From the cell containing the given text, extract its center point as (X, Y) coordinate. 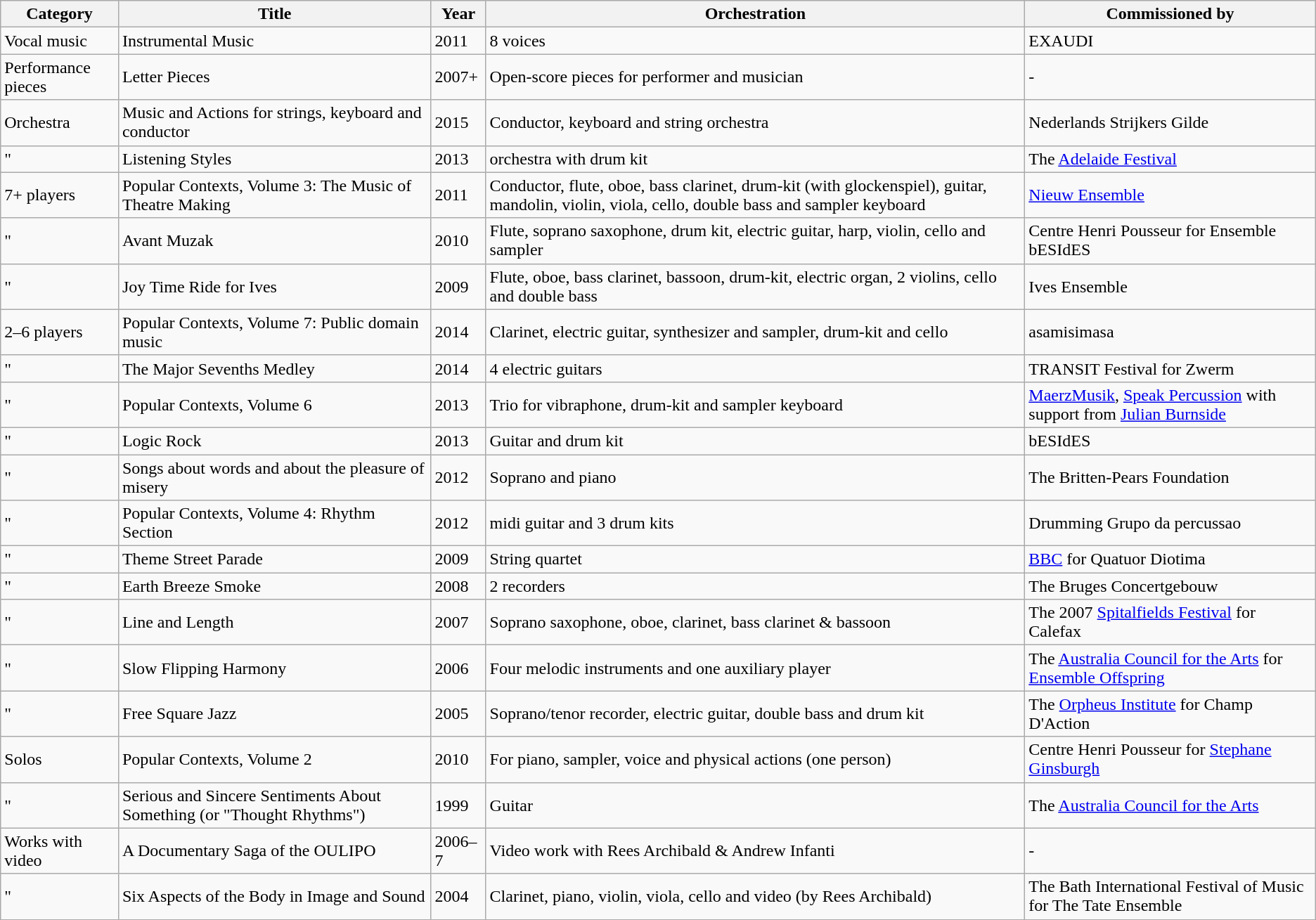
The Adelaide Festival (1170, 159)
The Bruges Concertgebouw (1170, 586)
Listening Styles (274, 159)
Slow Flipping Harmony (274, 668)
BBC for Quatuor Diotima (1170, 559)
Trio for vibraphone, drum-kit and sampler keyboard (755, 405)
2007 (458, 623)
2 recorders (755, 586)
Popular Contexts, Volume 6 (274, 405)
Popular Contexts, Volume 4: Rhythm Section (274, 523)
Works with video (60, 850)
1999 (458, 805)
Logic Rock (274, 441)
Six Aspects of the Body in Image and Sound (274, 897)
Instrumental Music (274, 41)
Soprano/tenor recorder, electric guitar, double bass and drum kit (755, 714)
Category (60, 14)
Clarinet, piano, violin, viola, cello and video (by Rees Archibald) (755, 897)
asamisimasa (1170, 332)
Ives Ensemble (1170, 287)
Drumming Grupo da percussao (1170, 523)
Letter Pieces (274, 77)
Centre Henri Pousseur for Ensemble bESIdES (1170, 240)
The Bath International Festival of Music for The Tate Ensemble (1170, 897)
Conductor, keyboard and string orchestra (755, 122)
The Australia Council for the Arts (1170, 805)
The Australia Council for the Arts for Ensemble Offspring (1170, 668)
2007+ (458, 77)
2006–7 (458, 850)
Joy Time Ride for Ives (274, 287)
Title (274, 14)
Free Square Jazz (274, 714)
orchestra with drum kit (755, 159)
Performance pieces (60, 77)
The 2007 Spitalfields Festival for Calefax (1170, 623)
midi guitar and 3 drum kits (755, 523)
Orchestra (60, 122)
bESIdES (1170, 441)
Centre Henri Pousseur for Stephane Ginsburgh (1170, 759)
Songs about words and about the pleasure of misery (274, 477)
A Documentary Saga of the OULIPO (274, 850)
2–6 players (60, 332)
TRANSIT Festival for Zwerm (1170, 368)
Popular Contexts, Volume 2 (274, 759)
4 electric guitars (755, 368)
7+ players (60, 195)
Open-score pieces for performer and musician (755, 77)
Earth Breeze Smoke (274, 586)
Four melodic instruments and one auxiliary player (755, 668)
Conductor, flute, oboe, bass clarinet, drum-kit (with glockenspiel), guitar, mandolin, violin, viola, cello, double bass and sampler keyboard (755, 195)
Nieuw Ensemble (1170, 195)
Popular Contexts, Volume 7: Public domain music (274, 332)
Solos (60, 759)
Guitar and drum kit (755, 441)
The Major Sevenths Medley (274, 368)
2015 (458, 122)
EXAUDI (1170, 41)
The Orpheus Institute for Champ D'Action (1170, 714)
Orchestration (755, 14)
Nederlands Strijkers Gilde (1170, 122)
The Britten-Pears Foundation (1170, 477)
2004 (458, 897)
Flute, oboe, bass clarinet, bassoon, drum-kit, electric organ, 2 violins, cello and double bass (755, 287)
Line and Length (274, 623)
Clarinet, electric guitar, synthesizer and sampler, drum-kit and cello (755, 332)
Theme Street Parade (274, 559)
Commissioned by (1170, 14)
Guitar (755, 805)
Music and Actions for strings, keyboard and conductor (274, 122)
Year (458, 14)
8 voices (755, 41)
MaerzMusik, Speak Percussion with support from Julian Burnside (1170, 405)
Popular Contexts, Volume 3: The Music of Theatre Making (274, 195)
Flute, soprano saxophone, drum kit, electric guitar, harp, violin, cello and sampler (755, 240)
For piano, sampler, voice and physical actions (one person) (755, 759)
2006 (458, 668)
2008 (458, 586)
Video work with Rees Archibald & Andrew Infanti (755, 850)
Vocal music (60, 41)
Serious and Sincere Sentiments About Something (or "Thought Rhythms") (274, 805)
String quartet (755, 559)
Soprano and piano (755, 477)
Soprano saxophone, oboe, clarinet, bass clarinet & bassoon (755, 623)
Avant Muzak (274, 240)
2005 (458, 714)
